For the text-containing cell, return its midpoint in (x, y) coordinate format. 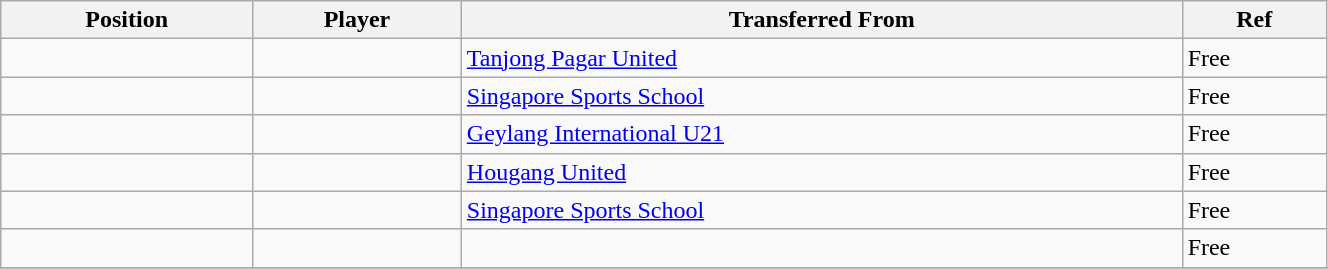
Ref (1254, 20)
Hougang United (822, 172)
Geylang International U21 (822, 134)
Tanjong Pagar United (822, 58)
Transferred From (822, 20)
Player (358, 20)
Position (127, 20)
